Return (x, y) of the center of cell containing provided text 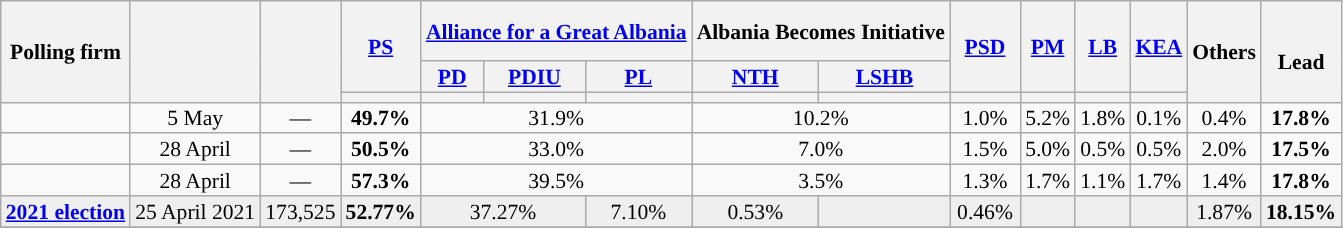
18.15% (1301, 212)
1.87% (1224, 212)
PD (452, 76)
KEA (1158, 46)
Others (1224, 52)
1.3% (985, 180)
39.5% (556, 180)
49.7% (381, 118)
7.0% (821, 150)
PDIU (535, 76)
1.1% (1102, 180)
0.4% (1224, 118)
173,525 (300, 212)
PSD (985, 46)
1.0% (985, 118)
25 April 2021 (195, 212)
1.5% (985, 150)
10.2% (821, 118)
PL (638, 76)
1.8% (1102, 118)
0.46% (985, 212)
7.10% (638, 212)
37.27% (503, 212)
NTH (756, 76)
PS (381, 46)
31.9% (556, 118)
0.1% (1158, 118)
LB (1102, 46)
17.5% (1301, 150)
Albania Becomes Initiative (821, 31)
33.0% (556, 150)
PM (1048, 46)
Polling firm (66, 52)
LSHB (884, 76)
5.0% (1048, 150)
5.2% (1048, 118)
1.4% (1224, 180)
2.0% (1224, 150)
2021 election (66, 212)
Alliance for a Great Albania (556, 31)
0.53% (756, 212)
Lead (1301, 52)
50.5% (381, 150)
5 May (195, 118)
3.5% (821, 180)
57.3% (381, 180)
52.77% (381, 212)
